Search for the cell housing the specified text and yield its [x, y] center coordinate. 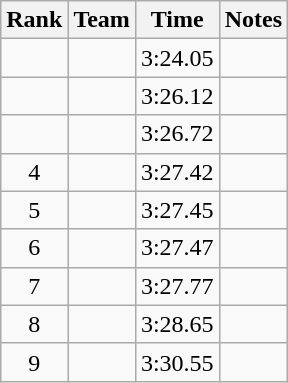
3:27.45 [177, 210]
3:27.42 [177, 172]
7 [34, 286]
3:28.65 [177, 324]
3:30.55 [177, 362]
Time [177, 20]
8 [34, 324]
Rank [34, 20]
Team [102, 20]
9 [34, 362]
3:26.12 [177, 96]
6 [34, 248]
3:24.05 [177, 58]
Notes [253, 20]
5 [34, 210]
3:27.47 [177, 248]
3:26.72 [177, 134]
4 [34, 172]
3:27.77 [177, 286]
